For the text-containing cell, return its midpoint in [X, Y] coordinate format. 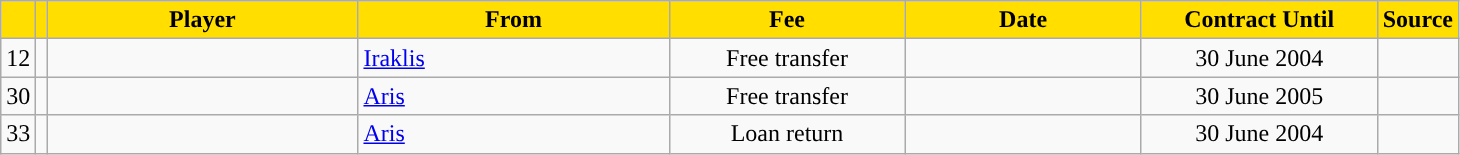
30 [18, 96]
From [514, 20]
12 [18, 58]
Player [202, 20]
Date [1023, 20]
Loan return [787, 134]
Iraklis [514, 58]
33 [18, 134]
Source [1418, 20]
Fee [787, 20]
30 June 2005 [1259, 96]
Contract Until [1259, 20]
